From the cell containing the given text, extract its center point as [X, Y] coordinate. 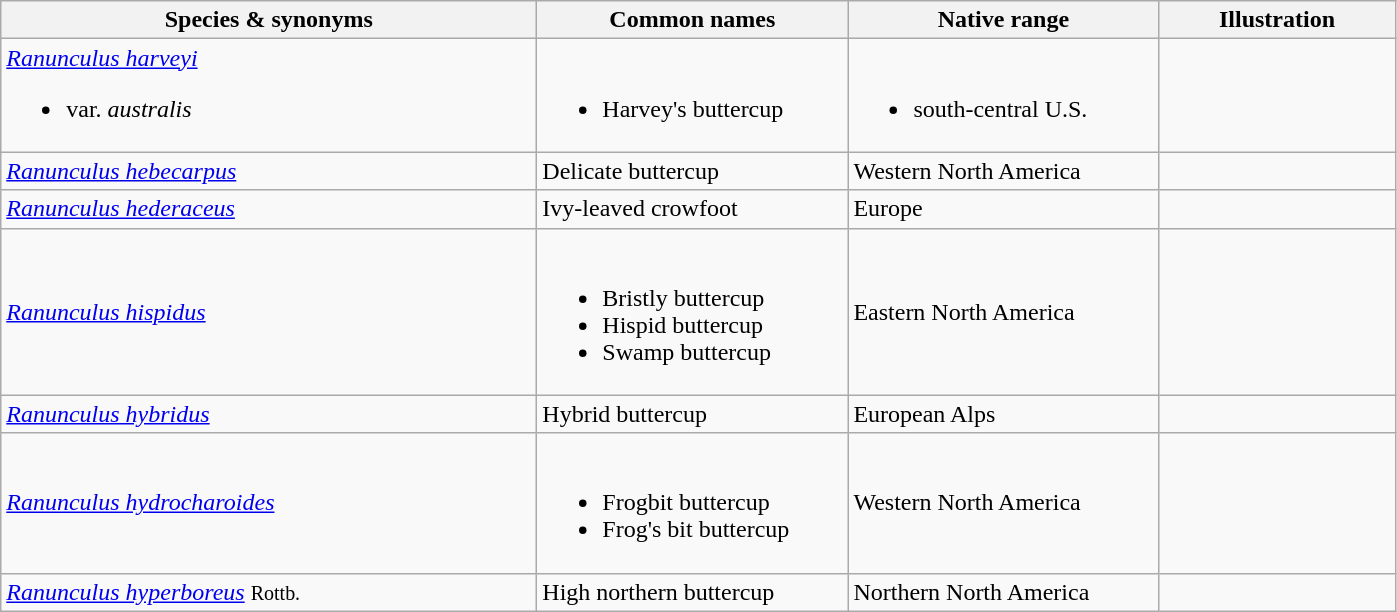
Europe [1004, 209]
Delicate buttercup [692, 171]
Ranunculus harveyi var. australis [269, 96]
Native range [1004, 20]
Illustration [1277, 20]
Eastern North America [1004, 312]
Ivy-leaved crowfoot [692, 209]
Ranunculus hydrocharoides [269, 503]
Ranunculus hybridus [269, 414]
Frogbit buttercupFrog's bit buttercup [692, 503]
Bristly buttercupHispid buttercupSwamp buttercup [692, 312]
Ranunculus hispidus [269, 312]
Ranunculus hyperboreus Rottb. [269, 592]
Ranunculus hederaceus [269, 209]
European Alps [1004, 414]
Common names [692, 20]
Harvey's buttercup [692, 96]
Hybrid buttercup [692, 414]
Ranunculus hebecarpus [269, 171]
south-central U.S. [1004, 96]
Species & synonyms [269, 20]
Northern North America [1004, 592]
High northern buttercup [692, 592]
